Detect which cell encompasses the target text, then output its (X, Y) center coordinate. 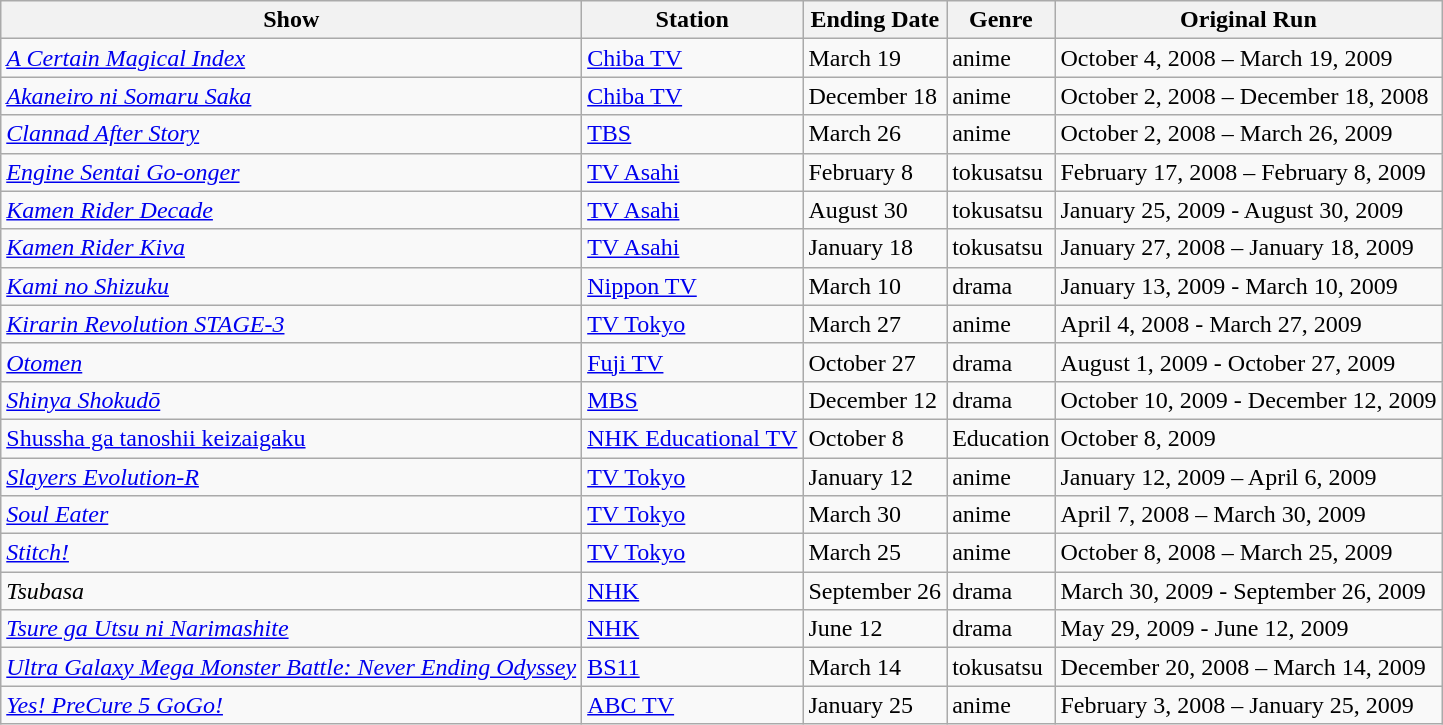
January 25, 2009 - August 30, 2009 (1248, 210)
August 1, 2009 - October 27, 2009 (1248, 362)
Clannad After Story (292, 134)
December 12 (875, 400)
Kamen Rider Kiva (292, 248)
January 12, 2009 – April 6, 2009 (1248, 477)
Tsure ga Utsu ni Narimashite (292, 629)
October 8 (875, 438)
Shinya Shokudō (292, 400)
October 10, 2009 - December 12, 2009 (1248, 400)
April 7, 2008 – March 30, 2009 (1248, 515)
Yes! PreCure 5 GoGo! (292, 705)
Education (1001, 438)
Engine Sentai Go-onger (292, 172)
January 12 (875, 477)
February 8 (875, 172)
April 4, 2008 - March 27, 2009 (1248, 324)
February 17, 2008 – February 8, 2009 (1248, 172)
March 30, 2009 - September 26, 2009 (1248, 591)
March 19 (875, 58)
Stitch! (292, 553)
Tsubasa (292, 591)
January 25 (875, 705)
MBS (692, 400)
Original Run (1248, 20)
Kirarin Revolution STAGE-3 (292, 324)
Otomen (292, 362)
Ending Date (875, 20)
October 27 (875, 362)
December 20, 2008 – March 14, 2009 (1248, 667)
Kamen Rider Decade (292, 210)
Nippon TV (692, 286)
March 26 (875, 134)
December 18 (875, 96)
NHK Educational TV (692, 438)
October 2, 2008 – December 18, 2008 (1248, 96)
March 30 (875, 515)
October 4, 2008 – March 19, 2009 (1248, 58)
January 13, 2009 - March 10, 2009 (1248, 286)
September 26 (875, 591)
Akaneiro ni Somaru Saka (292, 96)
January 18 (875, 248)
TBS (692, 134)
March 14 (875, 667)
October 2, 2008 – March 26, 2009 (1248, 134)
Kami no Shizuku (292, 286)
Ultra Galaxy Mega Monster Battle: Never Ending Odyssey (292, 667)
August 30 (875, 210)
Slayers Evolution-R (292, 477)
October 8, 2009 (1248, 438)
March 10 (875, 286)
March 25 (875, 553)
Show (292, 20)
January 27, 2008 – January 18, 2009 (1248, 248)
ABC TV (692, 705)
May 29, 2009 - June 12, 2009 (1248, 629)
BS11 (692, 667)
March 27 (875, 324)
A Certain Magical Index (292, 58)
Soul Eater (292, 515)
Shussha ga tanoshii keizaigaku (292, 438)
February 3, 2008 – January 25, 2009 (1248, 705)
October 8, 2008 – March 25, 2009 (1248, 553)
June 12 (875, 629)
Genre (1001, 20)
Station (692, 20)
Fuji TV (692, 362)
